Return (X, Y) of the center of cell containing provided text 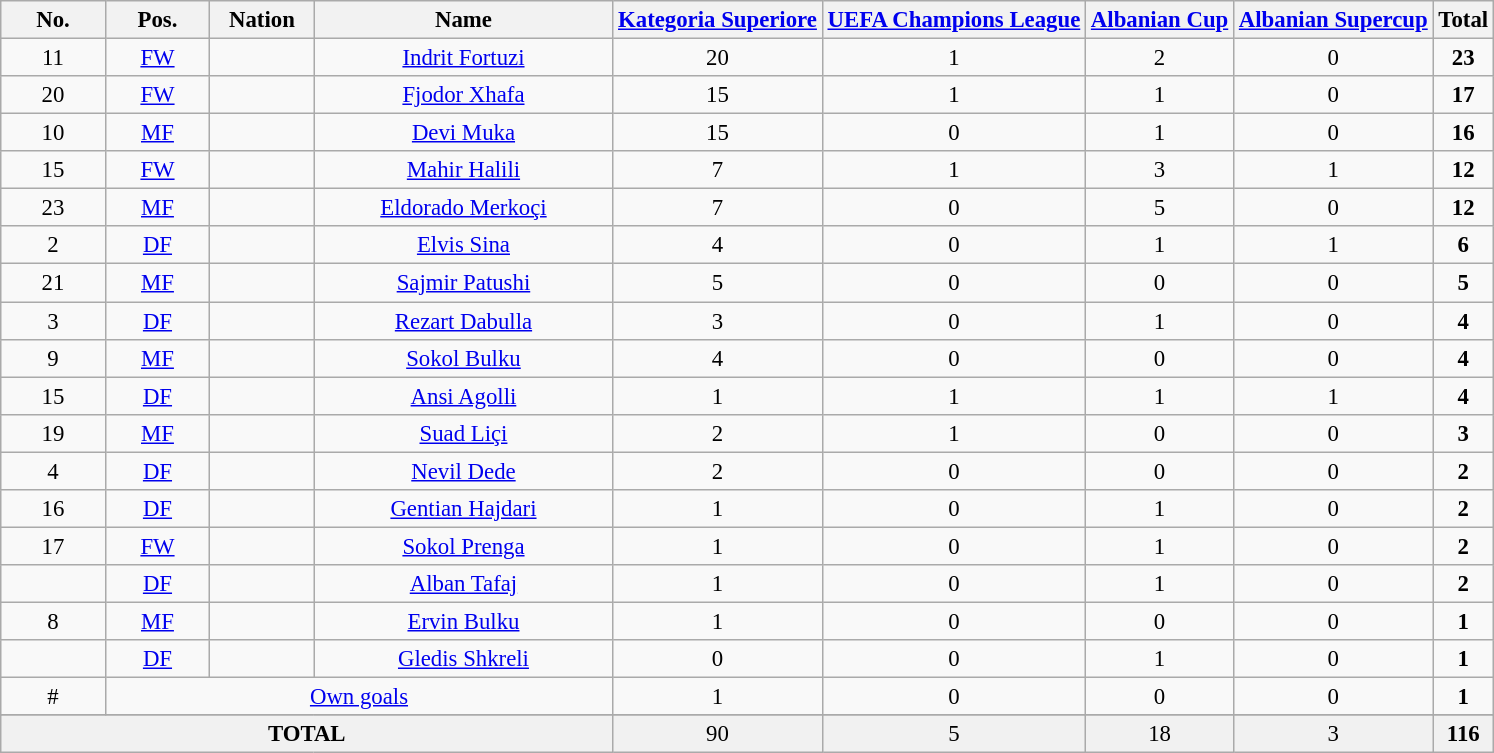
Indrit Fortuzi (464, 58)
TOTAL (307, 734)
Devi Muka (464, 133)
Albanian Supercup (1334, 20)
Rezart Dabulla (464, 321)
9 (53, 358)
Sokol Prenga (464, 546)
11 (53, 58)
Eldorado Merkoçi (464, 208)
Sajmir Patushi (464, 283)
Sokol Bulku (464, 358)
Gledis Shkreli (464, 659)
Total (1463, 20)
Elvis Sina (464, 245)
Mahir Halili (464, 170)
116 (1463, 734)
UEFA Champions League (954, 20)
Alban Tafaj (464, 584)
Albanian Cup (1160, 20)
19 (53, 433)
21 (53, 283)
# (53, 697)
Nation (262, 20)
Nevil Dede (464, 471)
Kategoria Superiore (718, 20)
10 (53, 133)
6 (1463, 245)
Name (464, 20)
Ansi Agolli (464, 396)
Ervin Bulku (464, 621)
Gentian Hajdari (464, 509)
Suad Liçi (464, 433)
Own goals (358, 697)
No. (53, 20)
90 (718, 734)
Pos. (157, 20)
18 (1160, 734)
8 (53, 621)
Fjodor Xhafa (464, 95)
